Extract the (X, Y) coordinate from the center of the cell holding the provided text.  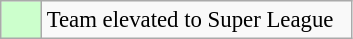
Team elevated to Super League (196, 20)
